Identify which cell holds the provided text, then report its [x, y] central coordinate. 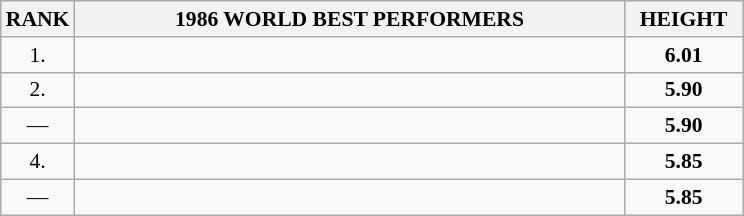
RANK [38, 19]
6.01 [684, 55]
1. [38, 55]
2. [38, 90]
4. [38, 162]
HEIGHT [684, 19]
1986 WORLD BEST PERFORMERS [349, 19]
